Detect which cell encompasses the target text, then output its [X, Y] center coordinate. 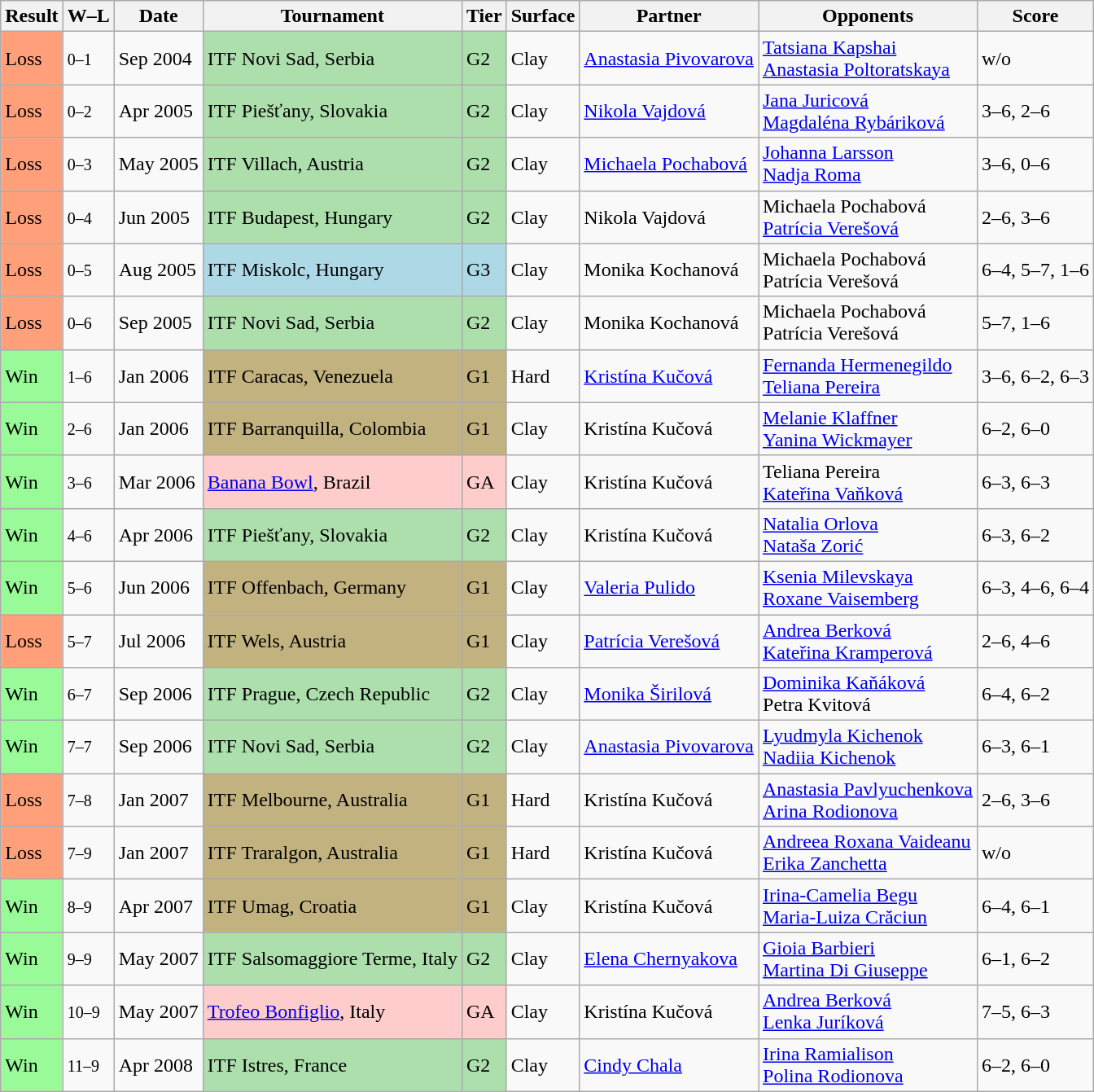
7–8 [88, 800]
Apr 2005 [158, 111]
6–4, 5–7, 1–6 [1035, 270]
ITF Melbourne, Australia [332, 800]
Tournament [332, 16]
Irina Ramialison Polina Rodionova [868, 1065]
Date [158, 16]
May 2005 [158, 164]
Jun 2005 [158, 217]
8–9 [88, 906]
Dominika Kaňáková Petra Kvitová [868, 694]
3–6, 2–6 [1035, 111]
6–3, 4–6, 6–4 [1035, 588]
ITF Miskolc, Hungary [332, 270]
Opponents [868, 16]
0–1 [88, 59]
7–9 [88, 853]
Andreea Roxana Vaideanu Erika Zanchetta [868, 853]
Aug 2005 [158, 270]
Lyudmyla Kichenok Nadiia Kichenok [868, 748]
6–7 [88, 694]
Teliana Pereira Kateřina Vaňková [868, 482]
Tatsiana Kapshai Anastasia Poltoratskaya [868, 59]
2–6, 4–6 [1035, 640]
6–1, 6–2 [1035, 959]
ITF Salsomaggiore Terme, Italy [332, 959]
5–7, 1–6 [1035, 322]
Tier [484, 16]
10–9 [88, 1011]
Apr 2007 [158, 906]
Patrícia Verešová [669, 640]
Irina-Camelia Begu Maria-Luiza Crăciun [868, 906]
Johanna Larsson Nadja Roma [868, 164]
0–6 [88, 322]
Andrea Berková Lenka Juríková [868, 1011]
6–4, 6–2 [1035, 694]
ITF Budapest, Hungary [332, 217]
Jun 2006 [158, 588]
7–5, 6–3 [1035, 1011]
11–9 [88, 1065]
Natalia Orlova Nataša Zorić [868, 534]
6–4, 6–1 [1035, 906]
Valeria Pulido [669, 588]
Melanie Klaffner Yanina Wickmayer [868, 428]
5–7 [88, 640]
Mar 2006 [158, 482]
Jul 2006 [158, 640]
Sep 2005 [158, 322]
G3 [484, 270]
Michaela Pochabová [669, 164]
Ksenia Milevskaya Roxane Vaisemberg [868, 588]
5–6 [88, 588]
3–6 [88, 482]
Elena Chernyakova [669, 959]
ITF Umag, Croatia [332, 906]
0–3 [88, 164]
ITF Prague, Czech Republic [332, 694]
Apr 2006 [158, 534]
Gioia Barbieri Martina Di Giuseppe [868, 959]
Monika Širilová [669, 694]
1–6 [88, 376]
Jana Juricová Magdaléna Rybáriková [868, 111]
0–5 [88, 270]
ITF Villach, Austria [332, 164]
ITF Barranquilla, Colombia [332, 428]
0–2 [88, 111]
Anastasia Pavlyuchenkova Arina Rodionova [868, 800]
6–3, 6–3 [1035, 482]
Fernanda Hermenegildo Teliana Pereira [868, 376]
6–3, 6–1 [1035, 748]
W–L [88, 16]
3–6, 6–2, 6–3 [1035, 376]
Result [32, 16]
Trofeo Bonfiglio, Italy [332, 1011]
4–6 [88, 534]
ITF Offenbach, Germany [332, 588]
Sep 2004 [158, 59]
9–9 [88, 959]
7–7 [88, 748]
2–6 [88, 428]
Score [1035, 16]
Apr 2008 [158, 1065]
Partner [669, 16]
0–4 [88, 217]
Andrea Berková Kateřina Kramperová [868, 640]
Banana Bowl, Brazil [332, 482]
Surface [543, 16]
6–3, 6–2 [1035, 534]
ITF Traralgon, Australia [332, 853]
Cindy Chala [669, 1065]
ITF Wels, Austria [332, 640]
ITF Istres, France [332, 1065]
ITF Caracas, Venezuela [332, 376]
3–6, 0–6 [1035, 164]
